Return the (x, y) coordinate for the center point of the cell that contains the specified text.  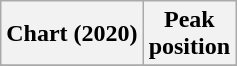
Peak position (189, 34)
Chart (2020) (72, 34)
